Locate the cell with the specified text and output its [x, y] center coordinate. 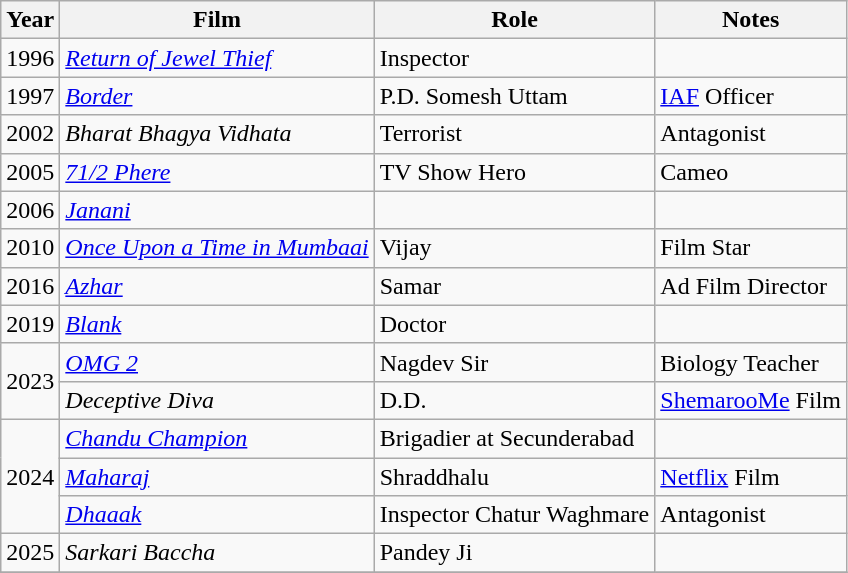
2006 [30, 210]
Janani [217, 210]
Deceptive Diva [217, 400]
OMG 2 [217, 362]
Inspector [514, 58]
D.D. [514, 400]
Return of Jewel Thief [217, 58]
P.D. Somesh Uttam [514, 96]
2019 [30, 324]
Shraddhalu [514, 477]
Biology Teacher [751, 362]
Terrorist [514, 134]
Sarkari Baccha [217, 553]
Brigadier at Secunderabad [514, 438]
Azhar [217, 286]
Inspector Chatur Waghmare [514, 515]
Blank [217, 324]
Notes [751, 20]
Samar [514, 286]
1996 [30, 58]
2024 [30, 476]
Year [30, 20]
2002 [30, 134]
Film [217, 20]
Vijay [514, 248]
2010 [30, 248]
Ad Film Director [751, 286]
Doctor [514, 324]
71/2 Phere [217, 172]
TV Show Hero [514, 172]
Border [217, 96]
1997 [30, 96]
2005 [30, 172]
Role [514, 20]
2016 [30, 286]
Film Star [751, 248]
2023 [30, 381]
Dhaaak [217, 515]
Chandu Champion [217, 438]
Maharaj [217, 477]
Pandey Ji [514, 553]
Once Upon a Time in Mumbaai [217, 248]
ShemarooMe Film [751, 400]
Bharat Bhagya Vidhata [217, 134]
IAF Officer [751, 96]
Cameo [751, 172]
2025 [30, 553]
Nagdev Sir [514, 362]
Netflix Film [751, 477]
